For the text-containing cell, return its midpoint in (X, Y) coordinate format. 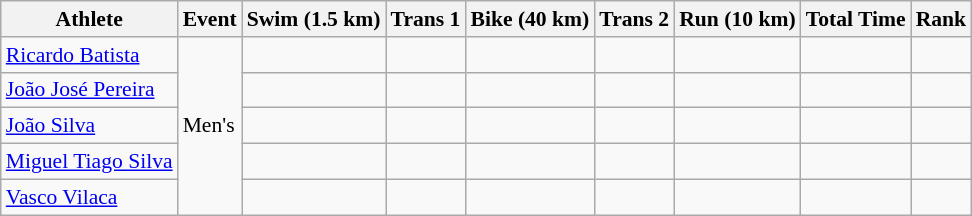
João Silva (90, 126)
Ricardo Batista (90, 55)
Run (10 km) (737, 19)
Men's (210, 126)
Swim (1.5 km) (314, 19)
Miguel Tiago Silva (90, 162)
João José Pereira (90, 90)
Total Time (856, 19)
Bike (40 km) (530, 19)
Vasco Vilaca (90, 197)
Athlete (90, 19)
Trans 2 (634, 19)
Trans 1 (426, 19)
Event (210, 19)
Rank (942, 19)
